Output the [x, y] coordinate of the center of the cell containing the given text.  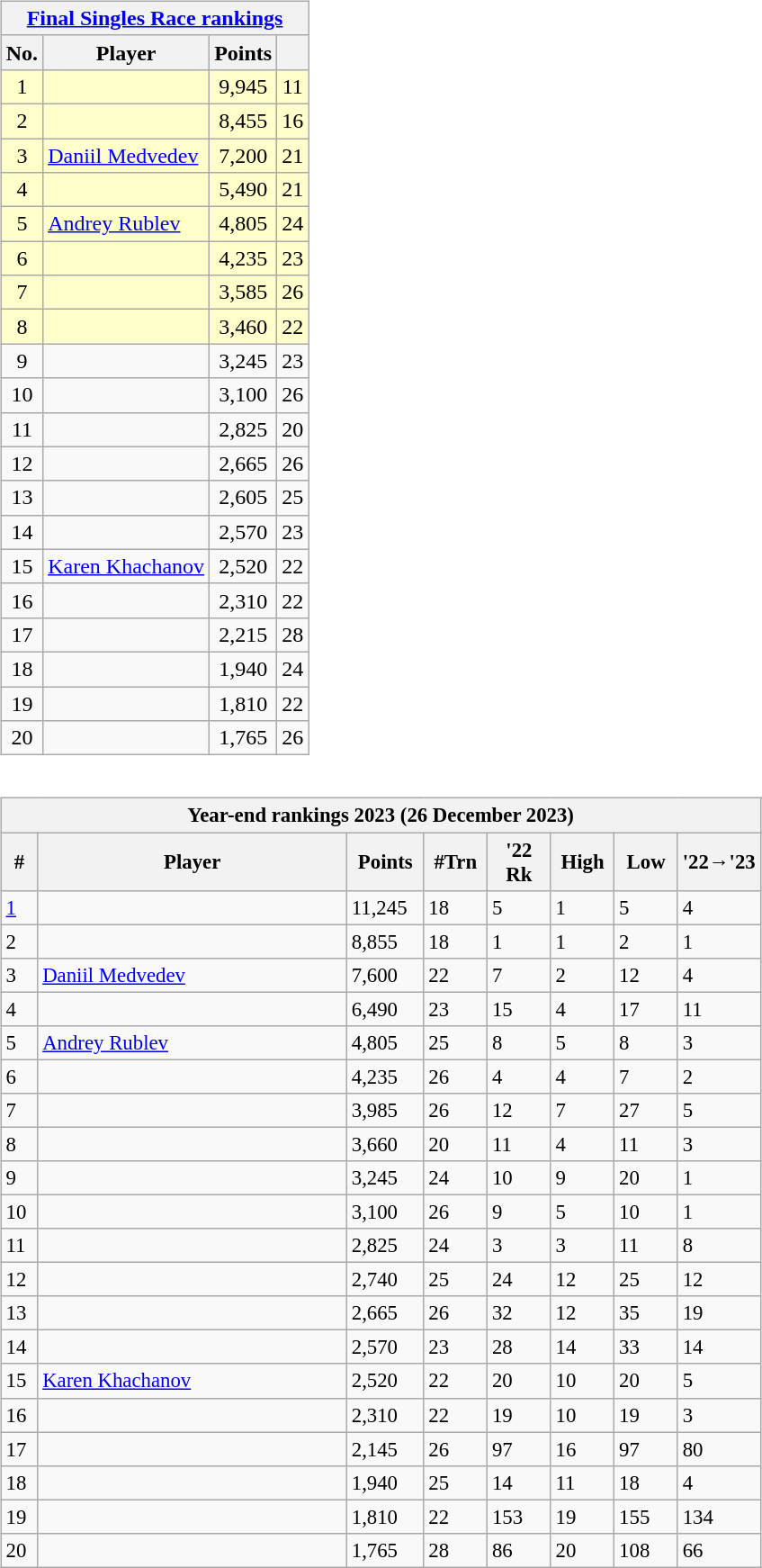
No. [22, 52]
#Trn [455, 861]
'22→'23 [719, 861]
153 [520, 1517]
7,200 [243, 156]
2,215 [243, 635]
134 [719, 1517]
3,585 [243, 293]
Final Singles Race rankings [155, 18]
86 [520, 1550]
3,985 [385, 1111]
7,600 [385, 975]
8,855 [385, 942]
Low [646, 861]
3,660 [385, 1144]
35 [646, 1313]
6,490 [385, 1009]
33 [646, 1347]
32 [520, 1313]
155 [646, 1517]
108 [646, 1550]
66 [719, 1550]
2,740 [385, 1280]
2,145 [385, 1449]
27 [646, 1111]
Year-end rankings 2023 (26 December 2023) [381, 816]
2,605 [243, 498]
5,490 [243, 190]
8,455 [243, 121]
11,245 [385, 907]
9,945 [243, 86]
'22 Rk [520, 861]
# [20, 861]
High [583, 861]
3,460 [243, 327]
80 [719, 1449]
